From the cell containing the given text, extract its center point as [X, Y] coordinate. 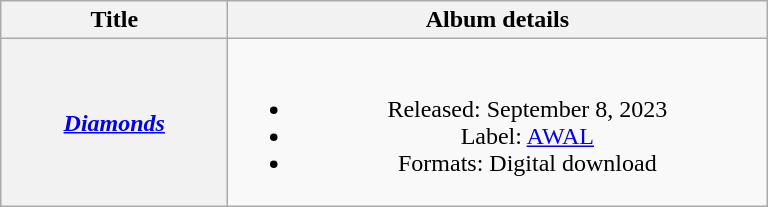
Title [114, 20]
Released: September 8, 2023Label: AWALFormats: Digital download [498, 122]
Album details [498, 20]
Diamonds [114, 122]
